Determine the [X, Y] coordinate at the center of the cell enclosing the given text.  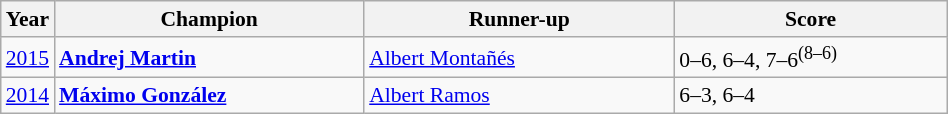
6–3, 6–4 [810, 96]
Albert Ramos [519, 96]
Runner-up [519, 19]
Score [810, 19]
2014 [28, 96]
Máximo González [209, 96]
Year [28, 19]
Andrej Martin [209, 58]
Albert Montañés [519, 58]
Champion [209, 19]
2015 [28, 58]
0–6, 6–4, 7–6(8–6) [810, 58]
